Extract the (X, Y) coordinate from the center of the cell holding the provided text.  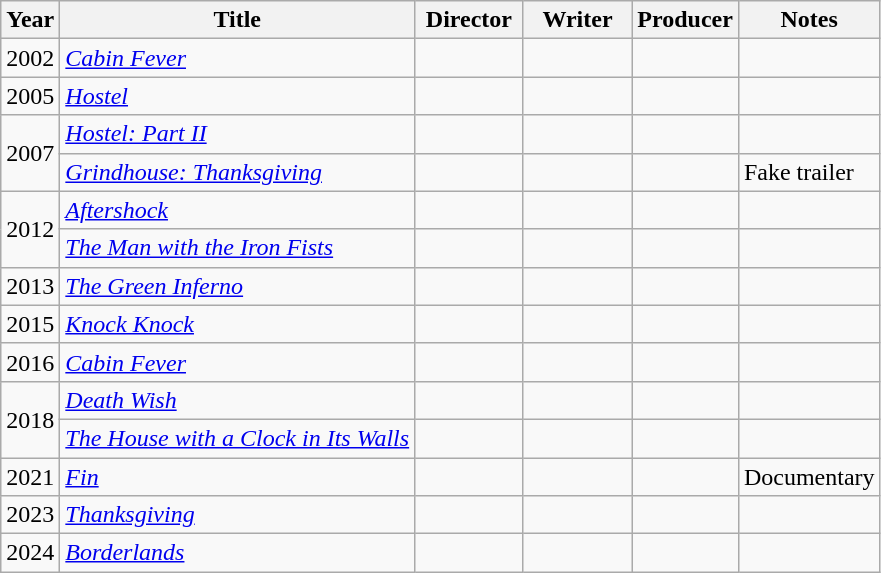
Producer (686, 20)
2021 (30, 477)
2018 (30, 419)
2013 (30, 286)
Thanksgiving (238, 515)
Hostel: Part II (238, 134)
2005 (30, 96)
Fin (238, 477)
Aftershock (238, 210)
Notes (809, 20)
Grindhouse: Thanksgiving (238, 172)
Death Wish (238, 400)
Borderlands (238, 553)
2023 (30, 515)
Knock Knock (238, 324)
2002 (30, 58)
2007 (30, 153)
2015 (30, 324)
Writer (578, 20)
Fake trailer (809, 172)
Documentary (809, 477)
The Man with the Iron Fists (238, 248)
The House with a Clock in Its Walls (238, 438)
Year (30, 20)
2012 (30, 229)
The Green Inferno (238, 286)
Title (238, 20)
Hostel (238, 96)
2016 (30, 362)
2024 (30, 553)
Director (470, 20)
